Determine the (x, y) coordinate at the center of the cell enclosing the given text.  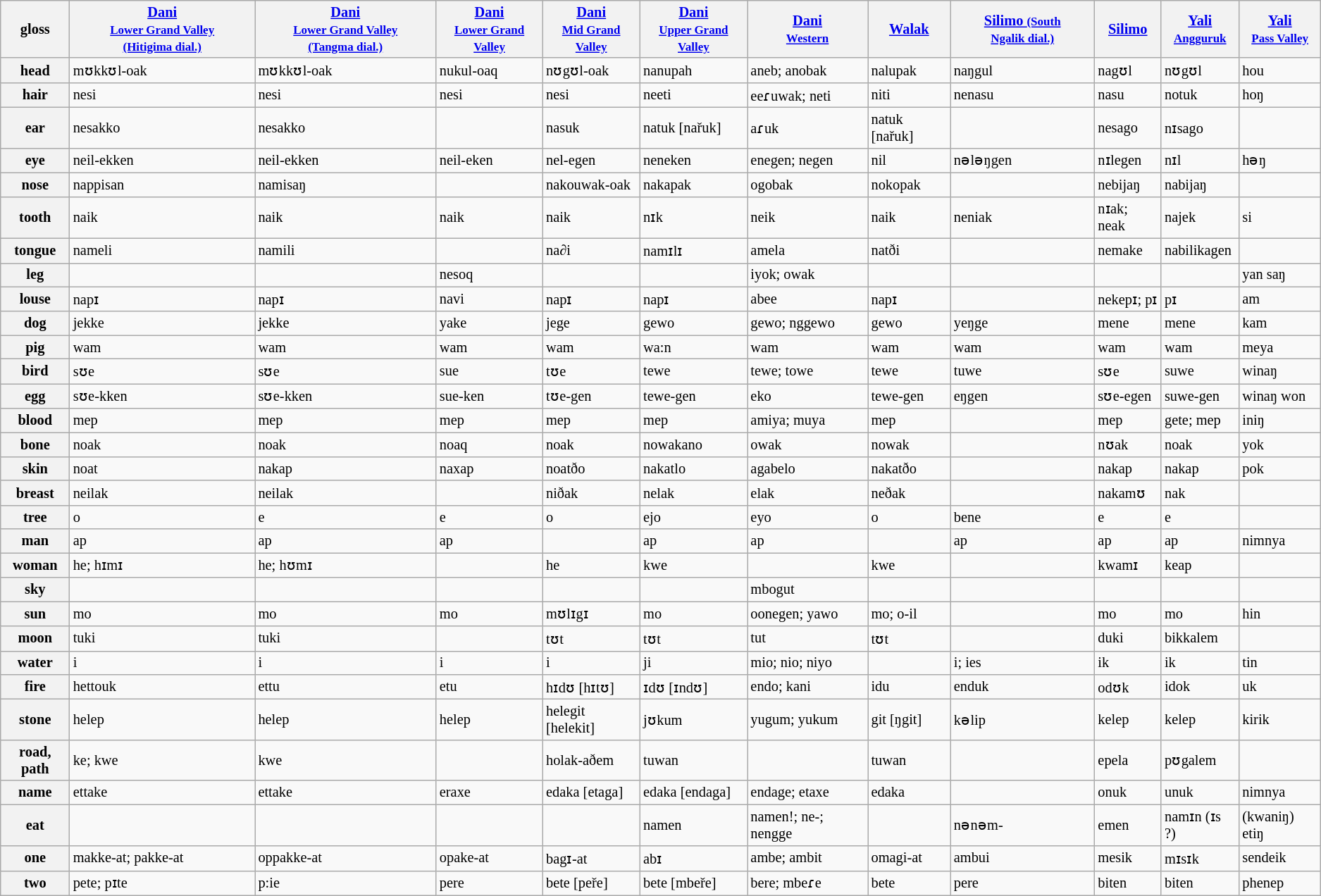
natði (909, 251)
ɪdʊ [ɪndʊ] (693, 686)
road, path (35, 760)
bete (909, 883)
nekepɪ; pɪ (1129, 299)
nanupah (693, 70)
eeɾuwak; neti (807, 94)
namisaŋ (345, 185)
sky (35, 590)
nɪlegen (1129, 161)
aneb; anobak (807, 70)
uk (1279, 686)
suwe-gen (1200, 396)
sue-ken (489, 396)
aɾuk (807, 127)
emen (1129, 824)
nakouwak-oak (591, 185)
oonegen; yawo (807, 613)
pig (35, 347)
Walak (909, 29)
tongue (35, 251)
tooth (35, 217)
duki (1129, 638)
iniŋ (1279, 421)
abɪ (693, 858)
(kwaniŋ) etiŋ (1279, 824)
nələŋgen (1023, 161)
neneken (693, 161)
nesago (1129, 127)
nɪak; neak (1129, 217)
namɪlɪ (693, 251)
notuk (1200, 94)
kəlip (1023, 719)
omagi-at (909, 858)
he; hʊmɪ (345, 565)
yok (1279, 444)
helegit [helekit] (591, 719)
nakapak (693, 185)
edaka [endaga] (693, 792)
nabilikagen (1200, 251)
ejo (693, 517)
sun (35, 613)
jʊkum (693, 719)
bete [peře] (591, 883)
bagɪ-at (591, 858)
nose (35, 185)
oppakke-at (345, 858)
mʊlɪgɪ (591, 613)
water (35, 663)
nakatðo (909, 468)
DaniUpper Grand Valley (693, 29)
neil-eken (489, 161)
bone (35, 444)
noaq (489, 444)
idok (1200, 686)
mbogut (807, 590)
ear (35, 127)
nemake (1129, 251)
tewe; towe (807, 371)
odʊk (1129, 686)
nasu (1129, 94)
navi (489, 299)
iyok; owak (807, 275)
ji (693, 663)
enduk (1023, 686)
eat (35, 824)
nesoq (489, 275)
nagʊl (1129, 70)
DaniLower Grand Valley (489, 29)
pete; pɪte (162, 883)
nowak (909, 444)
leg (35, 275)
gloss (35, 29)
pɪ (1200, 299)
nebijaŋ (1129, 185)
naŋgul (1023, 70)
onuk (1129, 792)
p:ie (345, 883)
YaliAngguruk (1200, 29)
tut (807, 638)
mesik (1129, 858)
amiya; muya (807, 421)
owak (807, 444)
nakatlo (693, 468)
noatðo (591, 468)
neik (807, 217)
noat (162, 468)
həŋ (1279, 161)
nakamʊ (1129, 493)
gete; mep (1200, 421)
eŋgen (1023, 396)
yake (489, 323)
unuk (1200, 792)
niti (909, 94)
fire (35, 686)
yeŋge (1023, 323)
sʊe-egen (1129, 396)
agabelo (807, 468)
he (591, 565)
namili (345, 251)
name (35, 792)
nʊak (1129, 444)
holak-aðem (591, 760)
eyo (807, 517)
eko (807, 396)
two (35, 883)
nɪl (1200, 161)
tree (35, 517)
namɪn (ɪs ?) (1200, 824)
dog (35, 323)
gewo; nggewo (807, 323)
sue (489, 371)
phenep (1279, 883)
nak (1200, 493)
makke-at; pakke-at (162, 858)
skin (35, 468)
najek (1200, 217)
am (1279, 299)
bere; mbeɾe (807, 883)
namen!; ne-; nengge (807, 824)
yugum; yukum (807, 719)
bene (1023, 517)
nənəm- (1023, 824)
nabijaŋ (1200, 185)
DaniLower Grand Valley (Hitigima dial.) (162, 29)
kwamɪ (1129, 565)
Silimo (1129, 29)
nʊgʊl (1200, 70)
egg (35, 396)
kam (1279, 323)
niðak (591, 493)
suwe (1200, 371)
Silimo (South Ngalik dial.) (1023, 29)
etu (489, 686)
man (35, 541)
wa:n (693, 347)
ambui (1023, 858)
YaliPass Valley (1279, 29)
DaniLower Grand Valley (Tangma dial.) (345, 29)
nɪsago (1200, 127)
stone (35, 719)
nokopak (909, 185)
tʊe (591, 371)
nowakano (693, 444)
louse (35, 299)
bete [mbeře] (693, 883)
opake-at (489, 858)
nil (909, 161)
hin (1279, 613)
nappisan (162, 185)
hou (1279, 70)
nukul-oaq (489, 70)
edaka (909, 792)
enegen; negen (807, 161)
elak (807, 493)
eraxe (489, 792)
meya (1279, 347)
mo; o-il (909, 613)
neniak (1023, 217)
amela (807, 251)
nasuk (591, 127)
hair (35, 94)
edaka [etaga] (591, 792)
abee (807, 299)
hoŋ (1279, 94)
i; ies (1023, 663)
pok (1279, 468)
ambe; ambit (807, 858)
ke; kwe (162, 760)
ettu (345, 686)
neeti (693, 94)
neðak (909, 493)
na∂i (591, 251)
endo; kani (807, 686)
nameli (162, 251)
epela (1129, 760)
kirik (1279, 719)
mɪsɪk (1200, 858)
DaniMid Grand Valley (591, 29)
bird (35, 371)
bikkalem (1200, 638)
git [ŋgit] (909, 719)
winaŋ (1279, 371)
nel-egen (591, 161)
sendeik (1279, 858)
namen (693, 824)
woman (35, 565)
one (35, 858)
tʊe-gen (591, 396)
endage; etaxe (807, 792)
pʊgalem (1200, 760)
nɪk (693, 217)
tin (1279, 663)
he; hɪmɪ (162, 565)
keap (1200, 565)
jege (591, 323)
ogobak (807, 185)
yan saŋ (1279, 275)
winaŋ won (1279, 396)
nenasu (1023, 94)
nelak (693, 493)
moon (35, 638)
mio; nio; niyo (807, 663)
nʊgʊl-oak (591, 70)
head (35, 70)
hettouk (162, 686)
si (1279, 217)
nalupak (909, 70)
blood (35, 421)
hɪdʊ [hɪtʊ] (591, 686)
breast (35, 493)
eye (35, 161)
DaniWestern (807, 29)
idu (909, 686)
tuwe (1023, 371)
naxap (489, 468)
